Detect which cell encompasses the target text, then output its [X, Y] center coordinate. 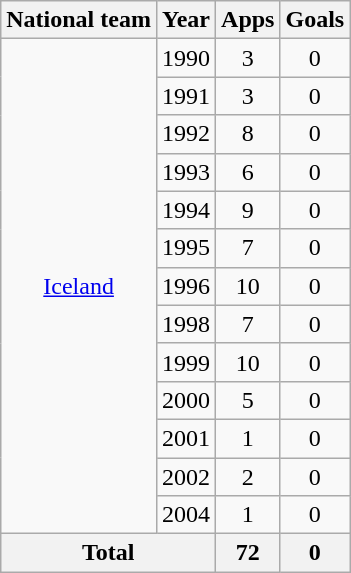
2002 [186, 477]
1992 [186, 134]
1991 [186, 96]
1995 [186, 248]
National team [79, 20]
1990 [186, 58]
2001 [186, 438]
1994 [186, 210]
9 [248, 210]
1993 [186, 172]
2 [248, 477]
Goals [315, 20]
8 [248, 134]
6 [248, 172]
1999 [186, 362]
Year [186, 20]
Total [108, 553]
Iceland [79, 286]
5 [248, 400]
1996 [186, 286]
2004 [186, 515]
Apps [248, 20]
2000 [186, 400]
72 [248, 553]
1998 [186, 324]
